Locate the cell with the specified text and output its (X, Y) center coordinate. 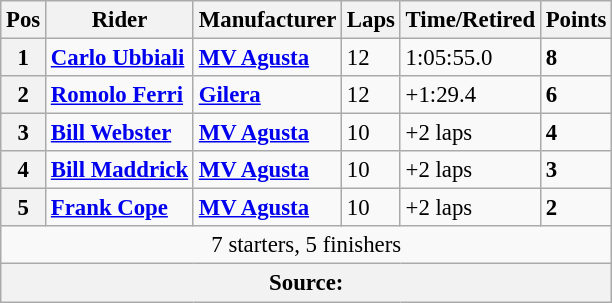
Source: (306, 283)
5 (24, 208)
7 starters, 5 finishers (306, 245)
Romolo Ferri (120, 95)
Bill Maddrick (120, 170)
Manufacturer (267, 20)
Rider (120, 20)
1:05:55.0 (470, 58)
Bill Webster (120, 133)
+1:29.4 (470, 95)
Laps (372, 20)
8 (576, 58)
Carlo Ubbiali (120, 58)
Time/Retired (470, 20)
1 (24, 58)
Points (576, 20)
Pos (24, 20)
Gilera (267, 95)
6 (576, 95)
Frank Cope (120, 208)
